Return the [x, y] coordinate for the center point of the cell that contains the specified text.  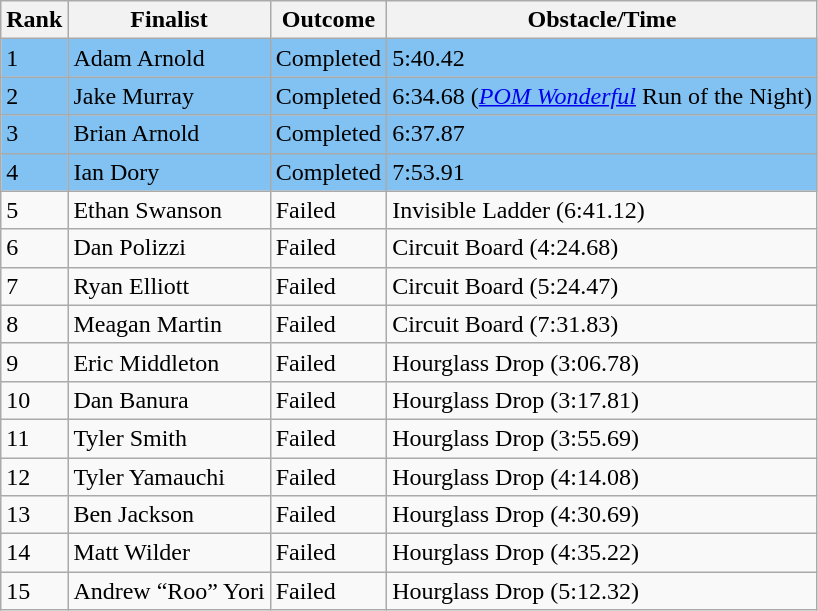
Hourglass Drop (3:55.69) [602, 438]
Tyler Smith [169, 438]
Circuit Board (7:31.83) [602, 324]
Eric Middleton [169, 362]
Dan Polizzi [169, 248]
Tyler Yamauchi [169, 477]
8 [34, 324]
12 [34, 477]
Dan Banura [169, 400]
Hourglass Drop (5:12.32) [602, 591]
Meagan Martin [169, 324]
14 [34, 553]
1 [34, 58]
Hourglass Drop (3:06.78) [602, 362]
Hourglass Drop (4:35.22) [602, 553]
Matt Wilder [169, 553]
Ethan Swanson [169, 210]
Ben Jackson [169, 515]
Hourglass Drop (3:17.81) [602, 400]
Ian Dory [169, 172]
Obstacle/Time [602, 20]
Finalist [169, 20]
3 [34, 134]
7:53.91 [602, 172]
6:34.68 (POM Wonderful Run of the Night) [602, 96]
5:40.42 [602, 58]
Hourglass Drop (4:30.69) [602, 515]
15 [34, 591]
Circuit Board (5:24.47) [602, 286]
Ryan Elliott [169, 286]
Hourglass Drop (4:14.08) [602, 477]
Invisible Ladder (6:41.12) [602, 210]
Adam Arnold [169, 58]
2 [34, 96]
6 [34, 248]
5 [34, 210]
6:37.87 [602, 134]
10 [34, 400]
4 [34, 172]
Outcome [328, 20]
Circuit Board (4:24.68) [602, 248]
Brian Arnold [169, 134]
Rank [34, 20]
13 [34, 515]
Jake Murray [169, 96]
7 [34, 286]
9 [34, 362]
Andrew “Roo” Yori [169, 591]
11 [34, 438]
